Find where the given text appears and provide that cell's center as [x, y] coordinate. 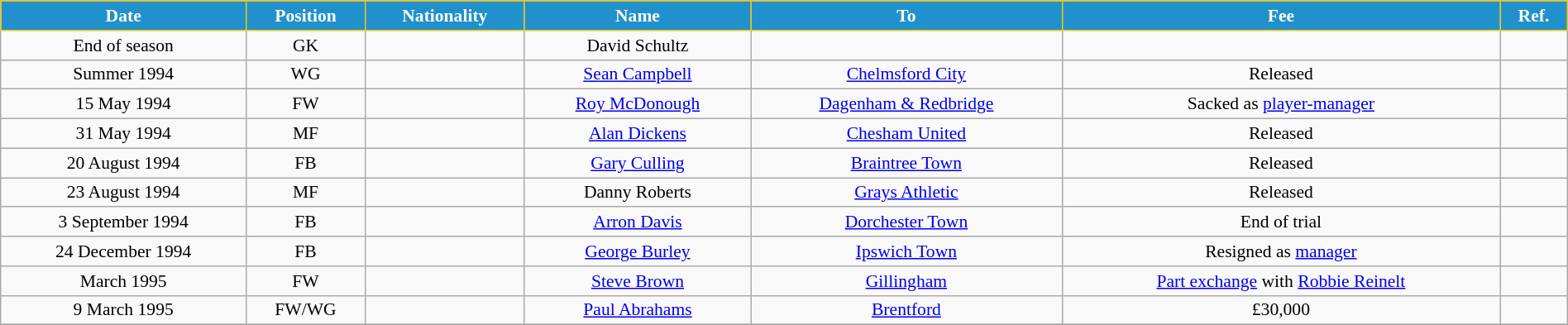
9 March 1995 [124, 310]
23 August 1994 [124, 193]
3 September 1994 [124, 222]
Gary Culling [637, 163]
Resigned as manager [1281, 251]
Danny Roberts [637, 193]
To [906, 16]
Steve Brown [637, 281]
Arron Davis [637, 222]
Grays Athletic [906, 193]
Chelmsford City [906, 74]
George Burley [637, 251]
Position [306, 16]
Braintree Town [906, 163]
End of season [124, 45]
Date [124, 16]
Ipswich Town [906, 251]
Chesham United [906, 134]
Name [637, 16]
Nationality [445, 16]
GK [306, 45]
End of trial [1281, 222]
£30,000 [1281, 310]
24 December 1994 [124, 251]
Sacked as player-manager [1281, 104]
Fee [1281, 16]
31 May 1994 [124, 134]
Brentford [906, 310]
Roy McDonough [637, 104]
FW/WG [306, 310]
Summer 1994 [124, 74]
March 1995 [124, 281]
Dorchester Town [906, 222]
Dagenham & Redbridge [906, 104]
Part exchange with Robbie Reinelt [1281, 281]
15 May 1994 [124, 104]
Alan Dickens [637, 134]
Ref. [1534, 16]
Sean Campbell [637, 74]
Paul Abrahams [637, 310]
David Schultz [637, 45]
20 August 1994 [124, 163]
Gillingham [906, 281]
WG [306, 74]
